Provide the (x, y) coordinate of the cell's center where the given text is located.  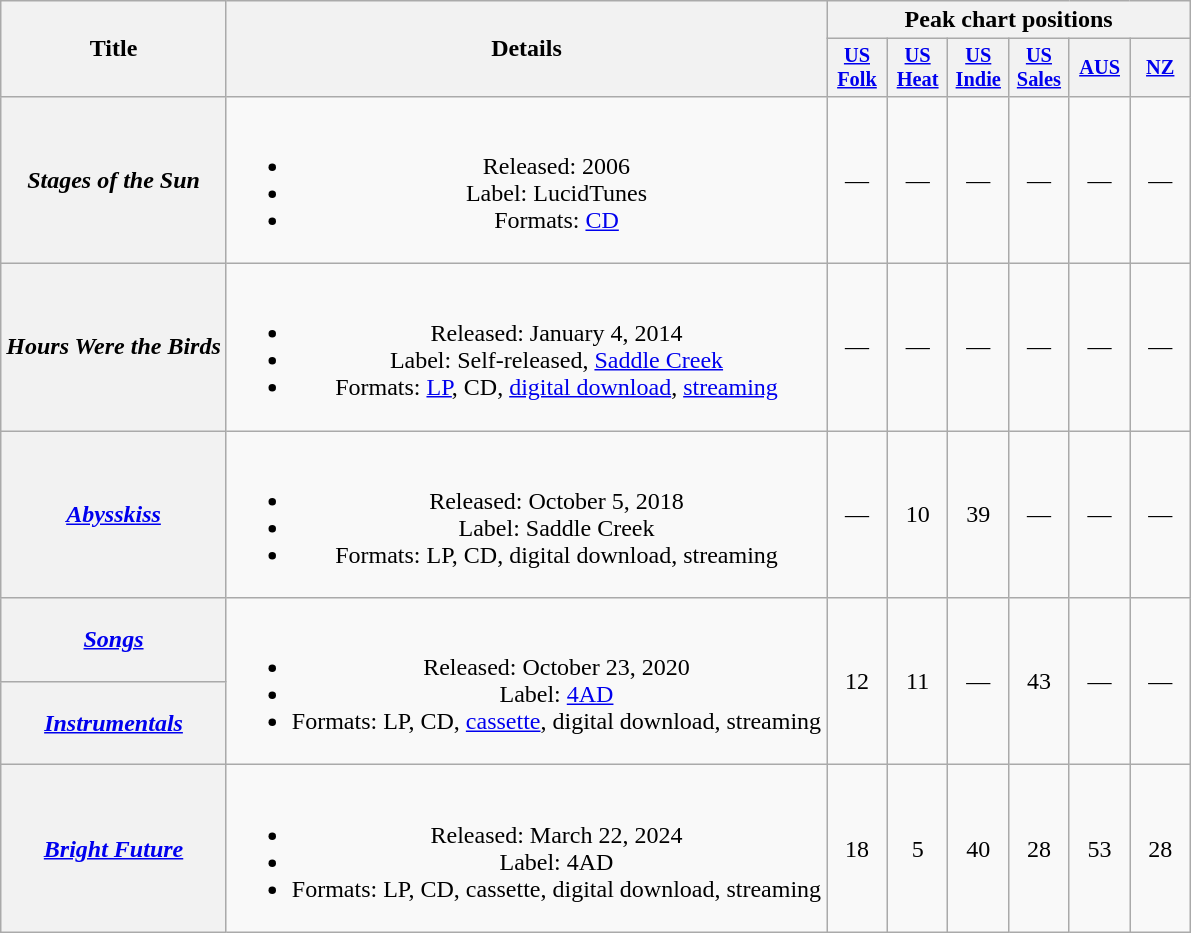
Peak chart positions (1009, 20)
18 (858, 848)
Released: October 5, 2018Label: Saddle CreekFormats: LP, CD, digital download, streaming (526, 514)
AUS (1100, 68)
USFolk (858, 68)
10 (918, 514)
Released: January 4, 2014Label: Self-released, Saddle Creek Formats: LP, CD, digital download, streaming (526, 348)
USSales (1040, 68)
53 (1100, 848)
Songs (114, 640)
39 (978, 514)
12 (858, 682)
Released: March 22, 2024Label: 4ADFormats: LP, CD, cassette, digital download, streaming (526, 848)
Abysskiss (114, 514)
40 (978, 848)
Released: 2006Label: LucidTunesFormats: CD (526, 180)
Released: October 23, 2020Label: 4ADFormats: LP, CD, cassette, digital download, streaming (526, 682)
Title (114, 49)
11 (918, 682)
Hours Were the Birds (114, 348)
NZ (1160, 68)
Stages of the Sun (114, 180)
USHeat (918, 68)
USIndie (978, 68)
Instrumentals (114, 723)
Bright Future (114, 848)
43 (1040, 682)
Details (526, 49)
5 (918, 848)
